Return the (X, Y) coordinate for the center point of the cell that contains the specified text.  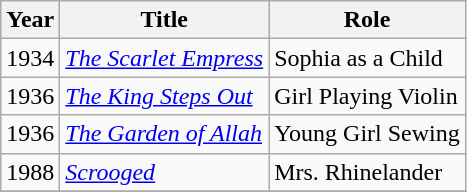
The Scarlet Empress (164, 58)
Role (368, 20)
1988 (30, 172)
Young Girl Sewing (368, 134)
Sophia as a Child (368, 58)
Girl Playing Violin (368, 96)
The King Steps Out (164, 96)
Scrooged (164, 172)
Year (30, 20)
Mrs. Rhinelander (368, 172)
Title (164, 20)
1934 (30, 58)
The Garden of Allah (164, 134)
